Pinpoint the cell where the given text exists, returning its [x, y] midpoint coordinate. 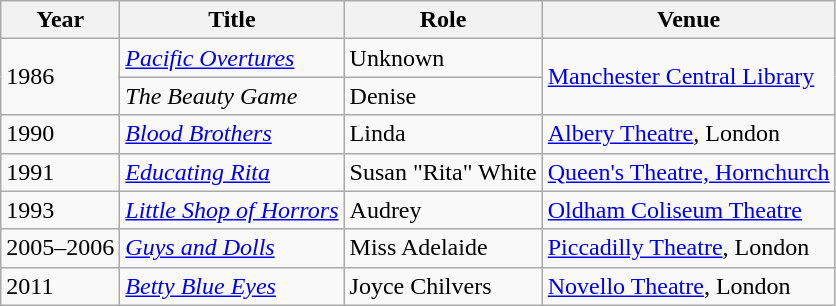
The Beauty Game [232, 96]
1986 [60, 77]
1990 [60, 134]
2005–2006 [60, 248]
Role [443, 20]
Pacific Overtures [232, 58]
Venue [688, 20]
Piccadilly Theatre, London [688, 248]
Year [60, 20]
Novello Theatre, London [688, 286]
Educating Rita [232, 172]
Blood Brothers [232, 134]
Unknown [443, 58]
Betty Blue Eyes [232, 286]
Guys and Dolls [232, 248]
Title [232, 20]
1993 [60, 210]
1991 [60, 172]
Linda [443, 134]
2011 [60, 286]
Manchester Central Library [688, 77]
Denise [443, 96]
Miss Adelaide [443, 248]
Oldham Coliseum Theatre [688, 210]
Susan "Rita" White [443, 172]
Queen's Theatre, Hornchurch [688, 172]
Little Shop of Horrors [232, 210]
Audrey [443, 210]
Albery Theatre, London [688, 134]
Joyce Chilvers [443, 286]
